Scan for the cell matching the given text and deliver its (X, Y) coordinate at center. 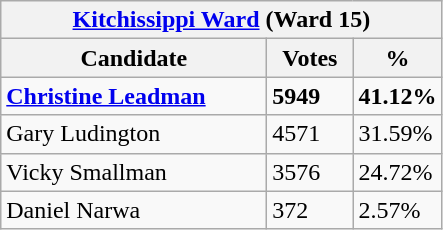
Kitchissippi Ward (Ward 15) (222, 20)
372 (310, 210)
31.59% (398, 134)
Daniel Narwa (134, 210)
Votes (310, 58)
5949 (310, 96)
Christine Leadman (134, 96)
41.12% (398, 96)
% (398, 58)
3576 (310, 172)
2.57% (398, 210)
4571 (310, 134)
Candidate (134, 58)
24.72% (398, 172)
Vicky Smallman (134, 172)
Gary Ludington (134, 134)
